Return the [X, Y] coordinate for the center point of the cell that contains the specified text.  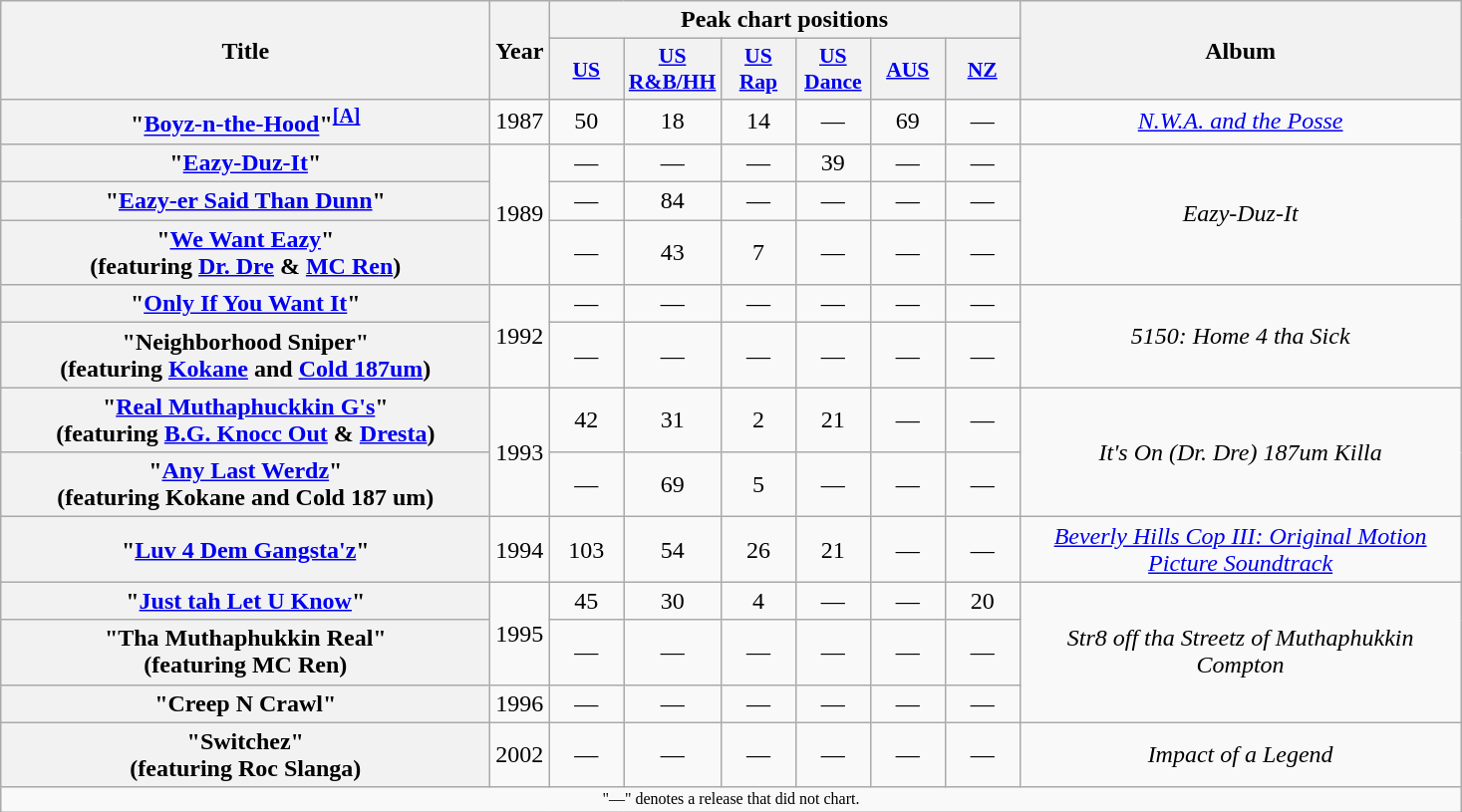
2 [757, 420]
"Neighborhood Sniper"(featuring Kokane and Cold 187um) [245, 355]
31 [673, 420]
"—" denotes a release that did not chart. [731, 799]
30 [673, 601]
5 [757, 484]
Eazy-Duz-It [1240, 213]
Str8 off tha Streetz of Muthaphukkin Compton [1240, 652]
NZ [983, 70]
US Dance [833, 70]
"Tha Muthaphukkin Real"(featuring MC Ren) [245, 652]
1996 [520, 703]
"Just tah Let U Know" [245, 601]
"Creep N Crawl" [245, 703]
1987 [520, 122]
103 [586, 550]
1994 [520, 550]
Year [520, 50]
Album [1240, 50]
"Any Last Werdz"(featuring Kokane and Cold 187 um) [245, 484]
14 [757, 122]
4 [757, 601]
"Only If You Want It" [245, 304]
1995 [520, 634]
2002 [520, 755]
39 [833, 162]
US [586, 70]
"Real Muthaphuckkin G's"(featuring B.G. Knocc Out & Dresta) [245, 420]
"Eazy-er Said Than Dunn" [245, 201]
Title [245, 50]
US Rap [757, 70]
45 [586, 601]
"Luv 4 Dem Gangsta'z" [245, 550]
54 [673, 550]
"Boyz-n-the-Hood"[A] [245, 122]
7 [757, 253]
Impact of a Legend [1240, 755]
It's On (Dr. Dre) 187um Killa [1240, 452]
1993 [520, 452]
N.W.A. and the Posse [1240, 122]
1992 [520, 337]
"Eazy-Duz-It" [245, 162]
43 [673, 253]
50 [586, 122]
1989 [520, 213]
US R&B/HH [673, 70]
18 [673, 122]
Beverly Hills Cop III: Original Motion Picture Soundtrack [1240, 550]
AUS [907, 70]
"Switchez"(featuring Roc Slanga) [245, 755]
20 [983, 601]
42 [586, 420]
Peak chart positions [784, 20]
26 [757, 550]
"We Want Eazy"(featuring Dr. Dre & MC Ren) [245, 253]
84 [673, 201]
5150: Home 4 tha Sick [1240, 337]
